Provide the (X, Y) coordinate of the cell's center where the given text is located.  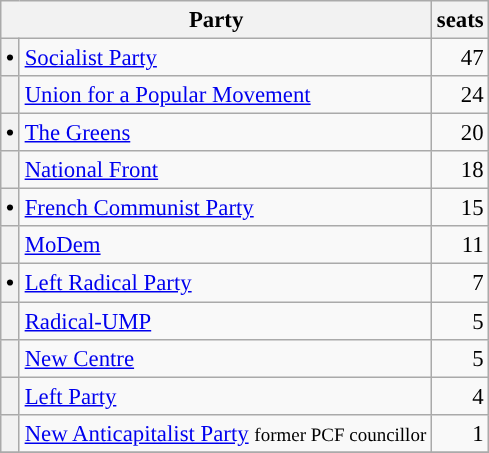
Socialist Party (225, 58)
Radical-UMP (225, 321)
New Anticapitalist Party former PCF councillor (225, 433)
15 (460, 208)
seats (460, 20)
47 (460, 58)
Left Party (225, 396)
20 (460, 133)
Left Radical Party (225, 283)
18 (460, 170)
1 (460, 433)
24 (460, 95)
New Centre (225, 358)
Party (216, 20)
French Communist Party (225, 208)
11 (460, 245)
7 (460, 283)
MoDem (225, 245)
Union for a Popular Movement (225, 95)
The Greens (225, 133)
National Front (225, 170)
4 (460, 396)
